Extract the [X, Y] coordinate from the center of the cell holding the provided text.  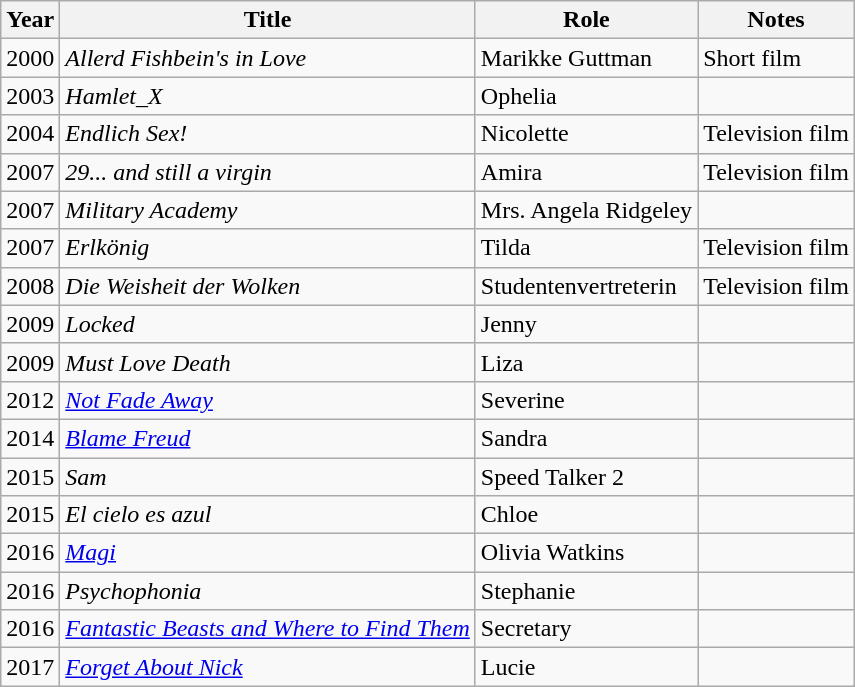
Forget About Nick [268, 667]
Endlich Sex! [268, 134]
2017 [30, 667]
Short film [776, 58]
2004 [30, 134]
Blame Freud [268, 438]
Stephanie [586, 591]
2003 [30, 96]
Nicolette [586, 134]
2008 [30, 286]
Jenny [586, 324]
Chloe [586, 515]
El cielo es azul [268, 515]
Speed Talker 2 [586, 477]
Tilda [586, 248]
Must Love Death [268, 362]
29... and still a virgin [268, 172]
Military Academy [268, 210]
Notes [776, 20]
Year [30, 20]
Lucie [586, 667]
Magi [268, 553]
Not Fade Away [268, 400]
Hamlet_X [268, 96]
Liza [586, 362]
Sandra [586, 438]
Locked [268, 324]
Fantastic Beasts and Where to Find Them [268, 629]
Die Weisheit der Wolken [268, 286]
2014 [30, 438]
Amira [586, 172]
Psychophonia [268, 591]
Title [268, 20]
Mrs. Angela Ridgeley [586, 210]
Severine [586, 400]
Allerd Fishbein's in Love [268, 58]
Studentenvertreterin [586, 286]
Marikke Guttman [586, 58]
Sam [268, 477]
Secretary [586, 629]
2012 [30, 400]
Erlkönig [268, 248]
2000 [30, 58]
Role [586, 20]
Ophelia [586, 96]
Olivia Watkins [586, 553]
